Scan for the cell matching the given text and deliver its [x, y] coordinate at center. 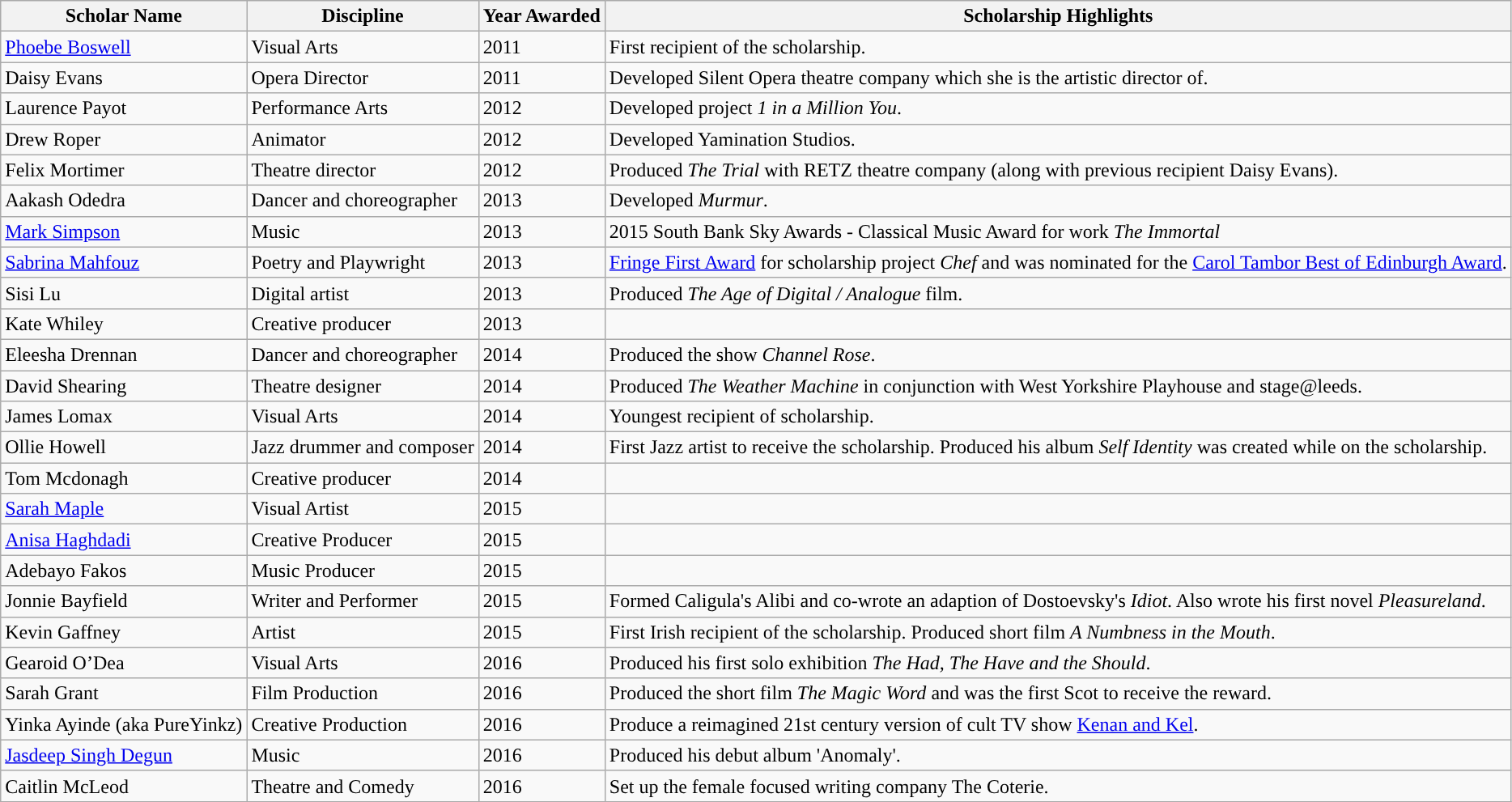
Laurence Payot [124, 108]
Produced his debut album 'Anomaly'. [1058, 755]
David Shearing [124, 386]
Jazz drummer and composer [363, 448]
Eleesha Drennan [124, 354]
Opera Director [363, 78]
James Lomax [124, 417]
Aakash Odedra [124, 201]
Creative Production [363, 724]
Produced the show Channel Rose. [1058, 354]
Produced the short film The Magic Word and was the first Scot to receive the reward. [1058, 694]
Tom Mcdonagh [124, 478]
Sisi Lu [124, 293]
Formed Caligula's Alibi and co-wrote an adaption of Dostoevsky's Idiot. Also wrote his first novel Pleasureland. [1058, 601]
Produced The Trial with RETZ theatre company (along with previous recipient Daisy Evans). [1058, 170]
Jonnie Bayfield [124, 601]
Produced The Age of Digital / Analogue film. [1058, 293]
Writer and Performer [363, 601]
Developed Silent Opera theatre company which she is the artistic director of. [1058, 78]
Set up the female focused writing company The Coterie. [1058, 786]
Theatre designer [363, 386]
Yinka Ayinde (aka PureYinkz) [124, 724]
Youngest recipient of scholarship. [1058, 417]
Poetry and Playwright [363, 262]
Developed project 1 in a Million You. [1058, 108]
Jasdeep Singh Degun [124, 755]
Gearoid O’Dea [124, 663]
Drew Roper [124, 139]
Sarah Grant [124, 694]
Anisa Haghdadi [124, 540]
Felix Mortimer [124, 170]
Year Awarded [542, 16]
Music Producer [363, 571]
Fringe First Award for scholarship project Chef and was nominated for the Carol Tambor Best of Edinburgh Award. [1058, 262]
Kevin Gaffney [124, 632]
Caitlin McLeod [124, 786]
Performance Arts [363, 108]
First recipient of the scholarship. [1058, 47]
Developed Murmur. [1058, 201]
Discipline [363, 16]
Sarah Maple [124, 509]
Digital artist [363, 293]
Developed Yamination Studios. [1058, 139]
Produced The Weather Machine in conjunction with West Yorkshire Playhouse and stage@leeds. [1058, 386]
First Jazz artist to receive the scholarship. Produced his album Self Identity was created while on the scholarship. [1058, 448]
Ollie Howell [124, 448]
Creative Producer [363, 540]
Artist [363, 632]
Adebayo Fakos [124, 571]
Daisy Evans [124, 78]
First Irish recipient of the scholarship. Produced short film A Numbness in the Mouth. [1058, 632]
Sabrina Mahfouz [124, 262]
Kate Whiley [124, 324]
Theatre director [363, 170]
2015 South Bank Sky Awards - Classical Music Award for work The Immortal [1058, 231]
Visual Artist [363, 509]
Produce a reimagined 21st century version of cult TV show Kenan and Kel. [1058, 724]
Scholarship Highlights [1058, 16]
Produced his first solo exhibition The Had, The Have and the Should. [1058, 663]
Film Production [363, 694]
Scholar Name [124, 16]
Phoebe Boswell [124, 47]
Mark Simpson [124, 231]
Theatre and Comedy [363, 786]
Animator [363, 139]
